Detect which cell encompasses the target text, then output its [X, Y] center coordinate. 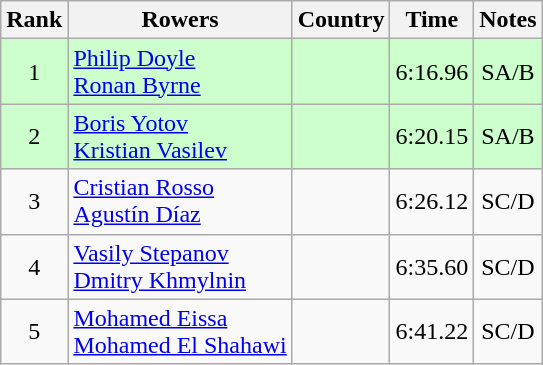
6:26.12 [432, 202]
Rank [34, 20]
5 [34, 332]
3 [34, 202]
Vasily StepanovDmitry Khmylnin [180, 266]
Notes [508, 20]
Country [341, 20]
Boris YotovKristian Vasilev [180, 136]
6:20.15 [432, 136]
Time [432, 20]
6:41.22 [432, 332]
Philip DoyleRonan Byrne [180, 72]
6:35.60 [432, 266]
Cristian RossoAgustín Díaz [180, 202]
1 [34, 72]
Mohamed EissaMohamed El Shahawi [180, 332]
2 [34, 136]
6:16.96 [432, 72]
Rowers [180, 20]
4 [34, 266]
